Return the [x, y] coordinate for the center point of the cell that contains the specified text.  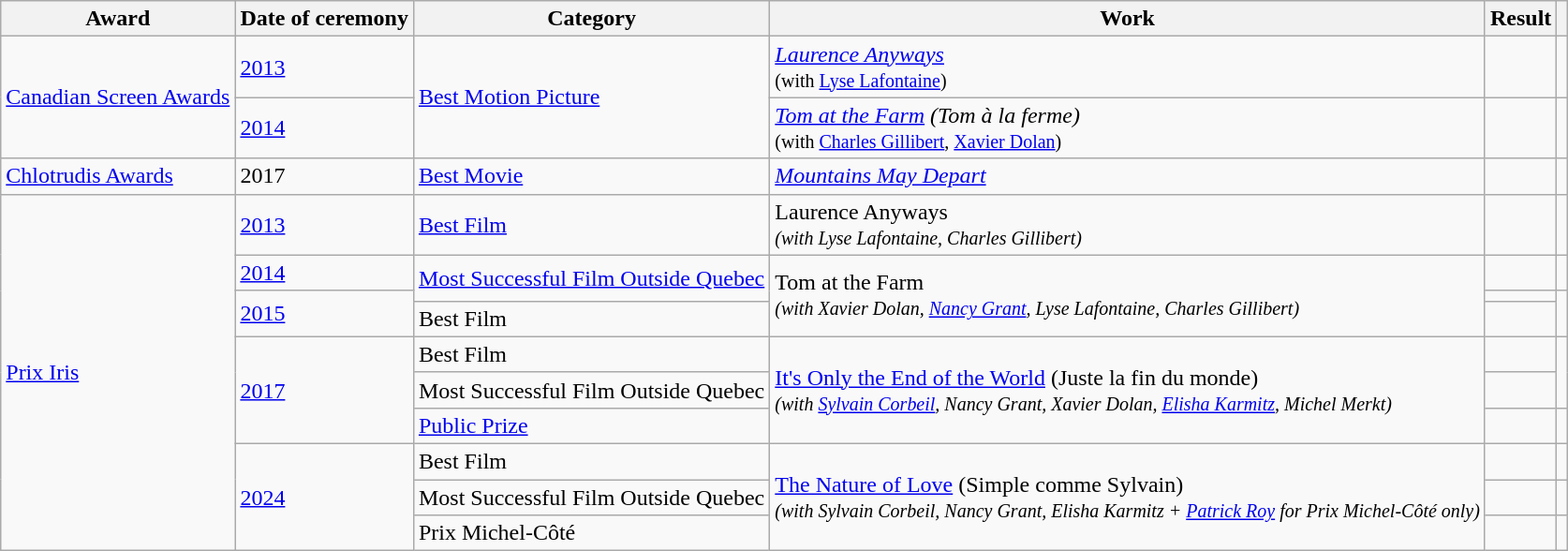
Canadian Screen Awards [118, 97]
It's Only the End of the World (Juste la fin du monde)(with Sylvain Corbeil, Nancy Grant, Xavier Dolan, Elisha Karmitz, Michel Merkt) [1128, 390]
The Nature of Love (Simple comme Sylvain)(with Sylvain Corbeil, Nancy Grant, Elisha Karmitz + Patrick Roy for Prix Michel-Côté only) [1128, 497]
Chlotrudis Awards [118, 176]
Laurence Anyways(with Lyse Lafontaine, Charles Gillibert) [1128, 225]
Tom at the Farm (Tom à la ferme)(with Charles Gillibert, Xavier Dolan) [1128, 127]
2024 [324, 497]
Best Movie [591, 176]
Public Prize [591, 425]
Result [1520, 19]
2015 [324, 313]
Mountains May Depart [1128, 176]
Laurence Anyways(with Lyse Lafontaine) [1128, 67]
Award [118, 19]
Category [591, 19]
Prix Iris [118, 373]
Tom at the Farm(with Xavier Dolan, Nancy Grant, Lyse Lafontaine, Charles Gillibert) [1128, 296]
Best Motion Picture [591, 97]
Prix Michel-Côté [591, 533]
Date of ceremony [324, 19]
Work [1128, 19]
